Locate the cell with the specified text and output its [X, Y] center coordinate. 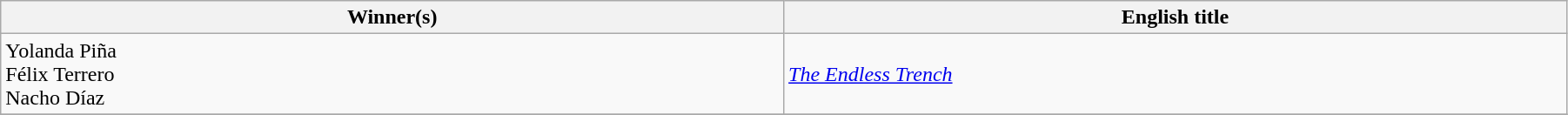
Winner(s) [392, 17]
Yolanda Piña Félix Terrero Nacho Díaz [392, 74]
English title [1176, 17]
The Endless Trench [1176, 74]
